Scan for the cell matching the given text and deliver its [X, Y] coordinate at center. 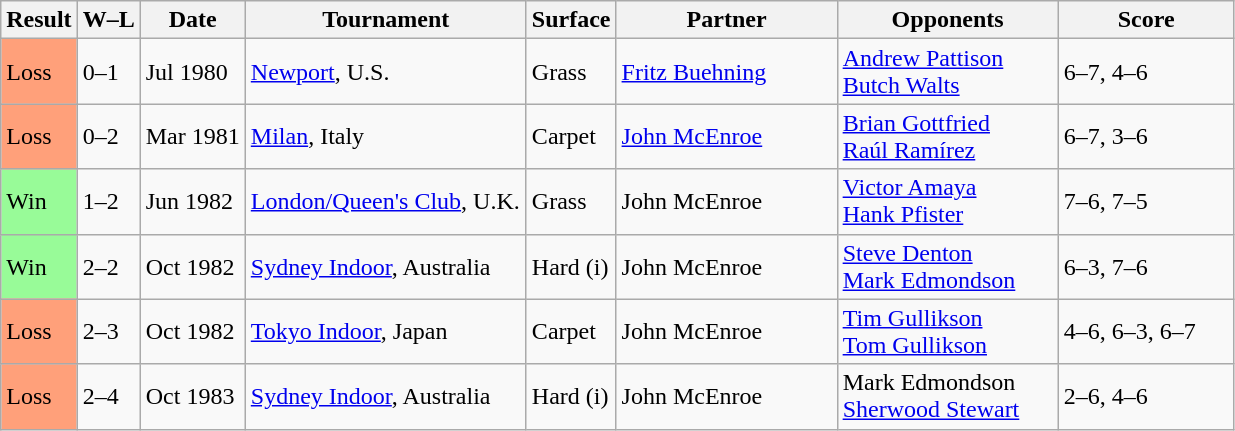
7–6, 7–5 [1146, 202]
Opponents [948, 20]
2–2 [108, 266]
Jun 1982 [192, 202]
Brian Gottfried Raúl Ramírez [948, 136]
Partner [726, 20]
4–6, 6–3, 6–7 [1146, 332]
Tokyo Indoor, Japan [386, 332]
Victor Amaya Hank Pfister [948, 202]
6–3, 7–6 [1146, 266]
0–2 [108, 136]
2–4 [108, 396]
Fritz Buehning [726, 72]
Milan, Italy [386, 136]
Steve Denton Mark Edmondson [948, 266]
Tim Gullikson Tom Gullikson [948, 332]
Andrew Pattison Butch Walts [948, 72]
Score [1146, 20]
2–3 [108, 332]
Result [39, 20]
Mark Edmondson Sherwood Stewart [948, 396]
Oct 1983 [192, 396]
6–7, 4–6 [1146, 72]
Newport, U.S. [386, 72]
Mar 1981 [192, 136]
London/Queen's Club, U.K. [386, 202]
0–1 [108, 72]
6–7, 3–6 [1146, 136]
Tournament [386, 20]
Jul 1980 [192, 72]
Date [192, 20]
1–2 [108, 202]
W–L [108, 20]
2–6, 4–6 [1146, 396]
Surface [571, 20]
